Extract the (x, y) coordinate from the center of the cell holding the provided text.  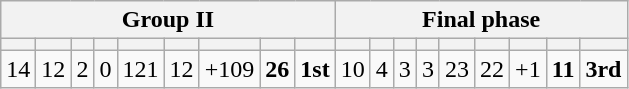
26 (278, 69)
0 (106, 69)
22 (492, 69)
2 (82, 69)
1st (315, 69)
14 (18, 69)
4 (382, 69)
3rd (604, 69)
11 (563, 69)
+1 (528, 69)
Group II (168, 20)
+109 (230, 69)
10 (352, 69)
23 (456, 69)
Final phase (481, 20)
121 (140, 69)
